Search for the cell housing the specified text and yield its (x, y) center coordinate. 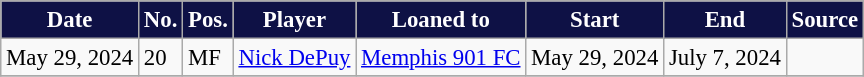
July 7, 2024 (726, 58)
End (726, 20)
Pos. (208, 20)
Source (824, 20)
No. (161, 20)
Player (294, 20)
Date (70, 20)
20 (161, 58)
Start (595, 20)
Memphis 901 FC (441, 58)
Nick DePuy (294, 58)
Loaned to (441, 20)
MF (208, 58)
